Search for the cell housing the specified text and yield its (x, y) center coordinate. 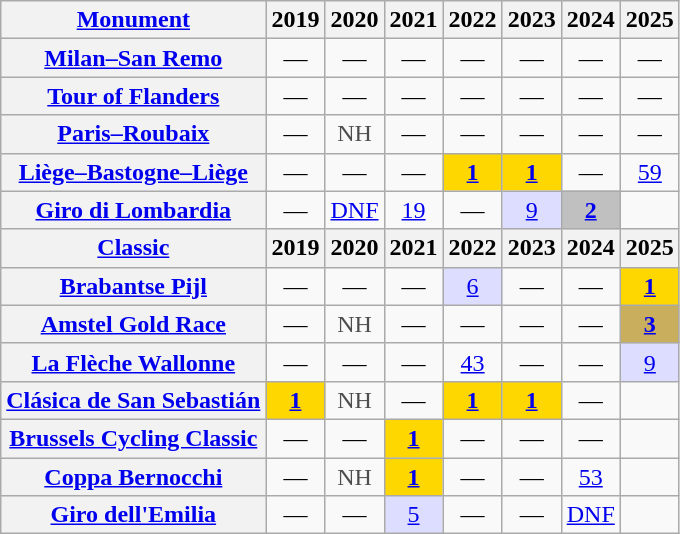
Brussels Cycling Classic (134, 438)
19 (414, 210)
Clásica de San Sebastián (134, 400)
5 (414, 515)
Giro di Lombardia (134, 210)
Tour of Flanders (134, 96)
La Flèche Wallonne (134, 362)
6 (472, 286)
3 (650, 324)
59 (650, 172)
Paris–Roubaix (134, 134)
Milan–San Remo (134, 58)
Classic (134, 248)
Giro dell'Emilia (134, 515)
Amstel Gold Race (134, 324)
2 (590, 210)
Coppa Bernocchi (134, 477)
Brabantse Pijl (134, 286)
53 (590, 477)
Liège–Bastogne–Liège (134, 172)
Monument (134, 20)
43 (472, 362)
